Extract the [x, y] coordinate from the center of the cell holding the provided text.  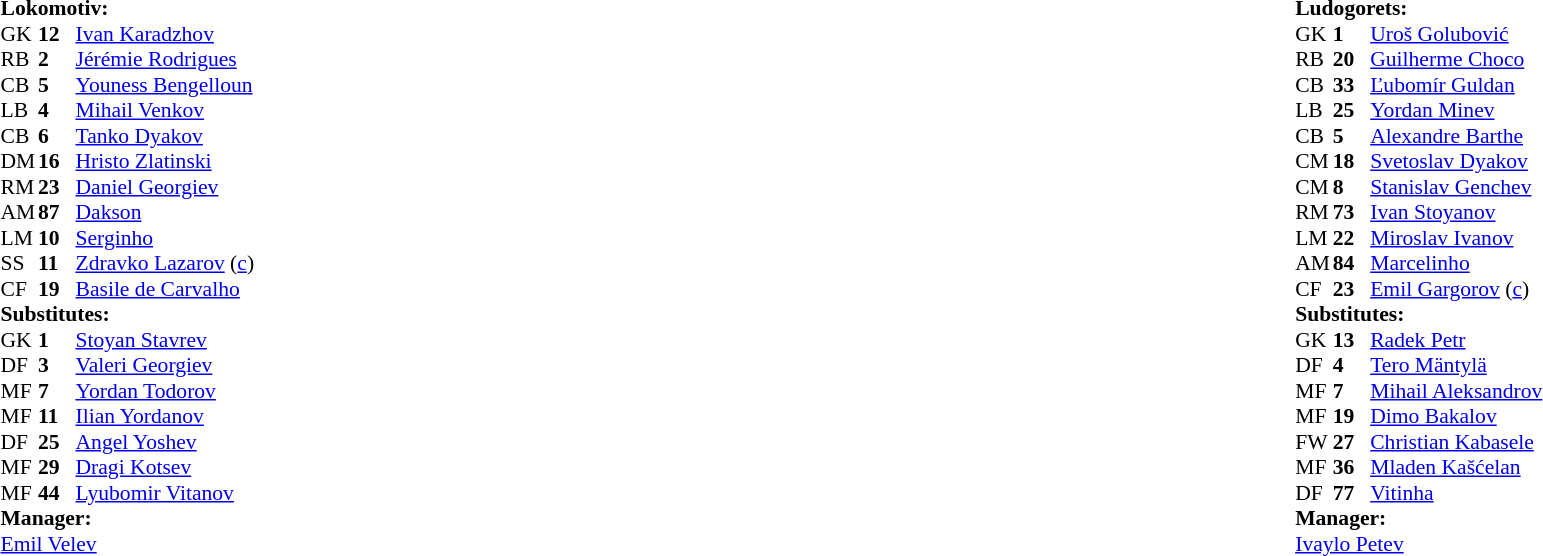
Zdravko Lazarov (c) [166, 263]
Marcelinho [1456, 263]
Ilian Yordanov [166, 417]
33 [1352, 85]
6 [57, 136]
Uroš Golubović [1456, 34]
20 [1352, 59]
Svetoslav Dyakov [1456, 161]
27 [1352, 442]
Jérémie Rodrigues [166, 59]
Daniel Georgiev [166, 187]
Angel Yoshev [166, 442]
Radek Petr [1456, 340]
SS [19, 263]
77 [1352, 493]
Tero Mäntylä [1456, 365]
Mihail Aleksandrov [1456, 391]
Vitinha [1456, 493]
16 [57, 161]
FW [1314, 442]
2 [57, 59]
44 [57, 493]
Basile de Carvalho [166, 289]
22 [1352, 238]
Youness Bengelloun [166, 85]
Miroslav Ivanov [1456, 238]
87 [57, 213]
18 [1352, 161]
Lyubomir Vitanov [166, 493]
8 [1352, 187]
Emil Gargorov (c) [1456, 289]
84 [1352, 263]
Guilherme Choco [1456, 59]
Serginho [166, 238]
Ivan Karadzhov [166, 34]
Christian Kabasele [1456, 442]
13 [1352, 340]
Valeri Georgiev [166, 365]
12 [57, 34]
3 [57, 365]
Stoyan Stavrev [166, 340]
Alexandre Barthe [1456, 136]
Dimo Bakalov [1456, 417]
Dakson [166, 213]
Mladen Kašćelan [1456, 467]
DM [19, 161]
Ľubomír Guldan [1456, 85]
Tanko Dyakov [166, 136]
Yordan Todorov [166, 391]
36 [1352, 467]
Stanislav Genchev [1456, 187]
73 [1352, 213]
Hristo Zlatinski [166, 161]
10 [57, 238]
Yordan Minev [1456, 111]
Mihail Venkov [166, 111]
Dragi Kotsev [166, 467]
29 [57, 467]
Ivan Stoyanov [1456, 213]
